Determine the [x, y] coordinate at the center of the cell enclosing the given text.  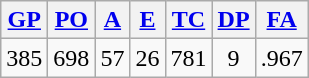
TC [188, 20]
GP [24, 20]
DP [234, 20]
E [148, 20]
.967 [282, 58]
PO [72, 20]
FA [282, 20]
698 [72, 58]
385 [24, 58]
781 [188, 58]
57 [112, 58]
9 [234, 58]
A [112, 20]
26 [148, 58]
